From the cell containing the given text, extract its center point as [x, y] coordinate. 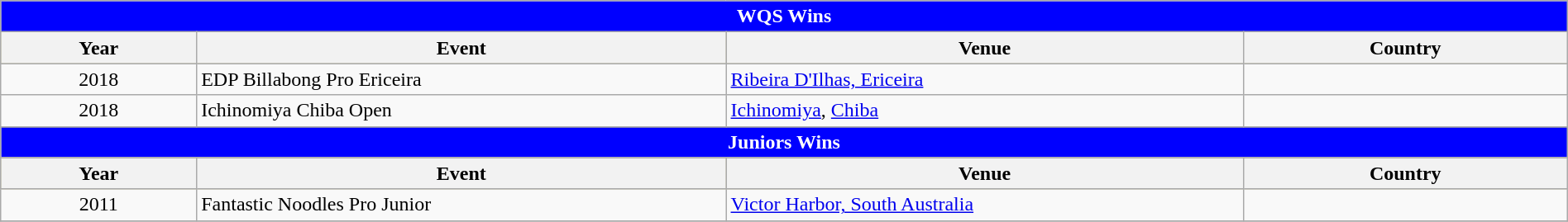
2011 [99, 205]
Juniors Wins [784, 142]
Fantastic Noodles Pro Junior [461, 205]
EDP Billabong Pro Ericeira [461, 79]
Ribeira D'Ilhas, Ericeira [984, 79]
Victor Harbor, South Australia [984, 205]
Ichinomiya, Chiba [984, 111]
WQS Wins [784, 17]
Ichinomiya Chiba Open [461, 111]
